Scan for the cell matching the given text and deliver its [X, Y] coordinate at center. 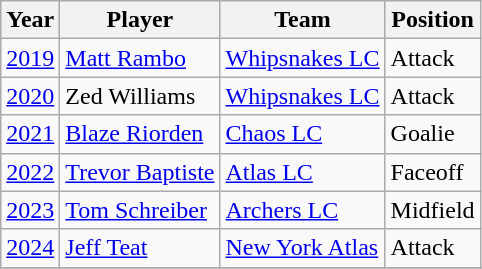
2022 [30, 172]
2019 [30, 58]
Position [432, 20]
Blaze Riorden [140, 134]
2024 [30, 248]
Team [302, 20]
Chaos LC [302, 134]
2020 [30, 96]
Zed Williams [140, 96]
Atlas LC [302, 172]
Player [140, 20]
New York Atlas [302, 248]
Year [30, 20]
2023 [30, 210]
Midfield [432, 210]
Trevor Baptiste [140, 172]
Matt Rambo [140, 58]
2021 [30, 134]
Goalie [432, 134]
Faceoff [432, 172]
Tom Schreiber [140, 210]
Jeff Teat [140, 248]
Archers LC [302, 210]
